From the cell containing the given text, extract its center point as [x, y] coordinate. 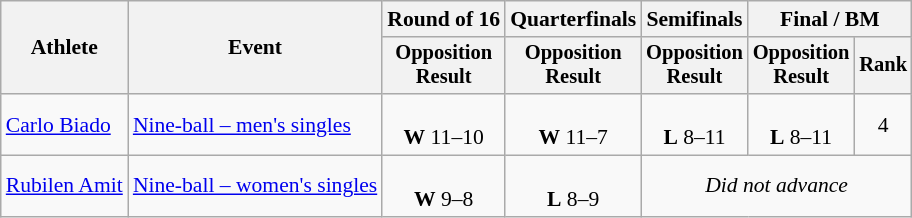
Round of 16 [444, 19]
Rubilen Amit [64, 186]
L 8–9 [573, 186]
Carlo Biado [64, 124]
W 11–10 [444, 124]
Nine-ball – men's singles [255, 124]
Event [255, 48]
Athlete [64, 48]
W 9–8 [444, 186]
Nine-ball – women's singles [255, 186]
Final / BM [830, 19]
Semifinals [694, 19]
Rank [883, 66]
4 [883, 124]
W 11–7 [573, 124]
Did not advance [776, 186]
Quarterfinals [573, 19]
